Extract the (x, y) coordinate from the center of the cell holding the provided text.  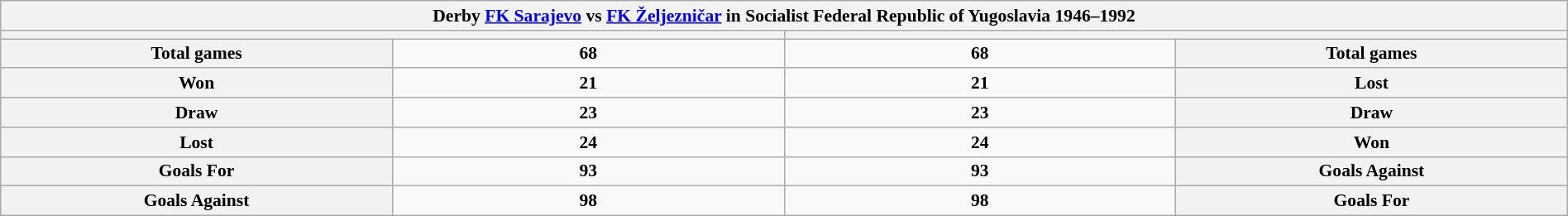
Derby FK Sarajevo vs FK Željezničar in Socialist Federal Republic of Yugoslavia 1946–1992 (784, 16)
